Determine the [X, Y] coordinate at the center of the cell enclosing the given text.  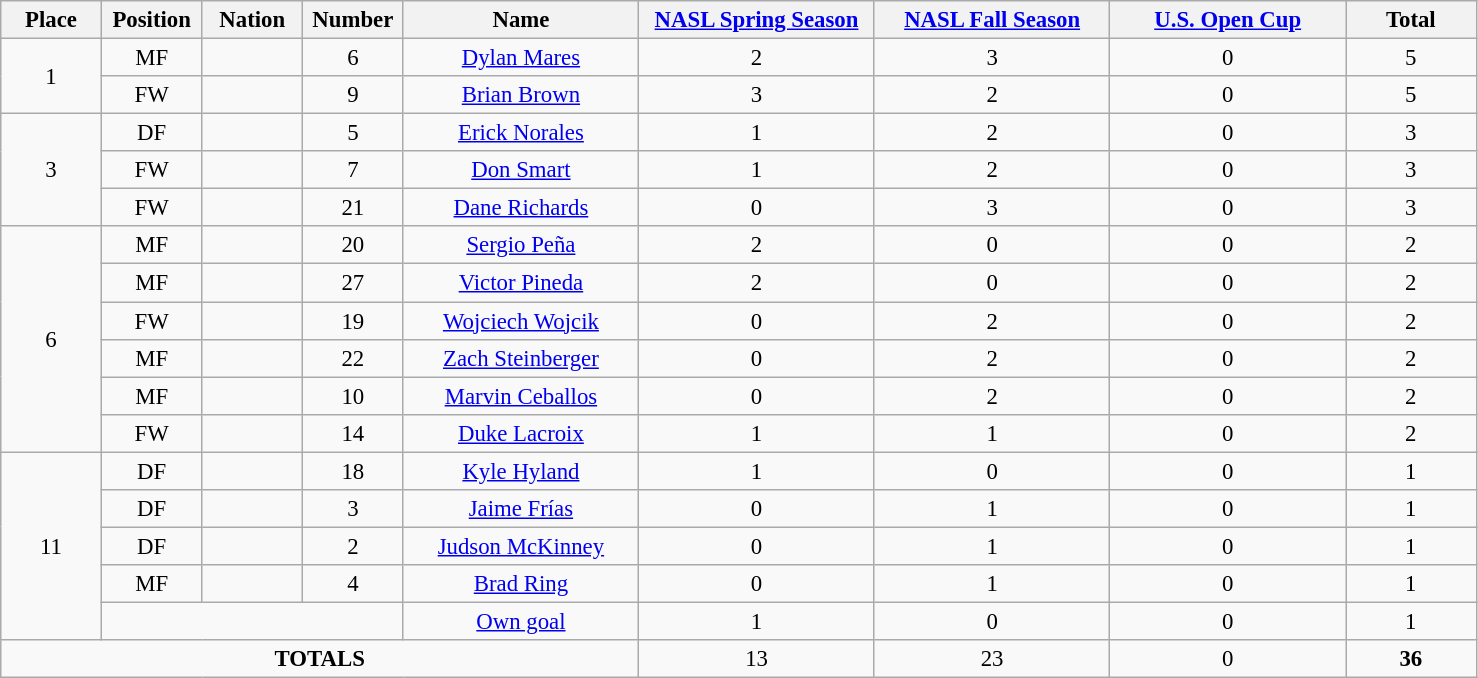
19 [354, 321]
Name [521, 20]
27 [354, 283]
20 [354, 245]
Zach Steinberger [521, 358]
13 [757, 659]
Own goal [521, 621]
7 [354, 170]
Erick Norales [521, 133]
Nation [252, 20]
NASL Fall Season [992, 20]
23 [992, 659]
36 [1412, 659]
14 [354, 433]
Jaime Frías [521, 509]
Duke Lacroix [521, 433]
Victor Pineda [521, 283]
22 [354, 358]
Kyle Hyland [521, 471]
Dylan Mares [521, 58]
U.S. Open Cup [1228, 20]
Wojciech Wojcik [521, 321]
21 [354, 208]
TOTALS [320, 659]
Number [354, 20]
Position [152, 20]
4 [354, 584]
Sergio Peña [521, 245]
Marvin Ceballos [521, 396]
18 [354, 471]
Judson McKinney [521, 546]
10 [354, 396]
Brad Ring [521, 584]
11 [52, 546]
Don Smart [521, 170]
9 [354, 95]
Brian Brown [521, 95]
Dane Richards [521, 208]
NASL Spring Season [757, 20]
Total [1412, 20]
Place [52, 20]
